Determine the (x, y) coordinate at the center of the cell enclosing the given text.  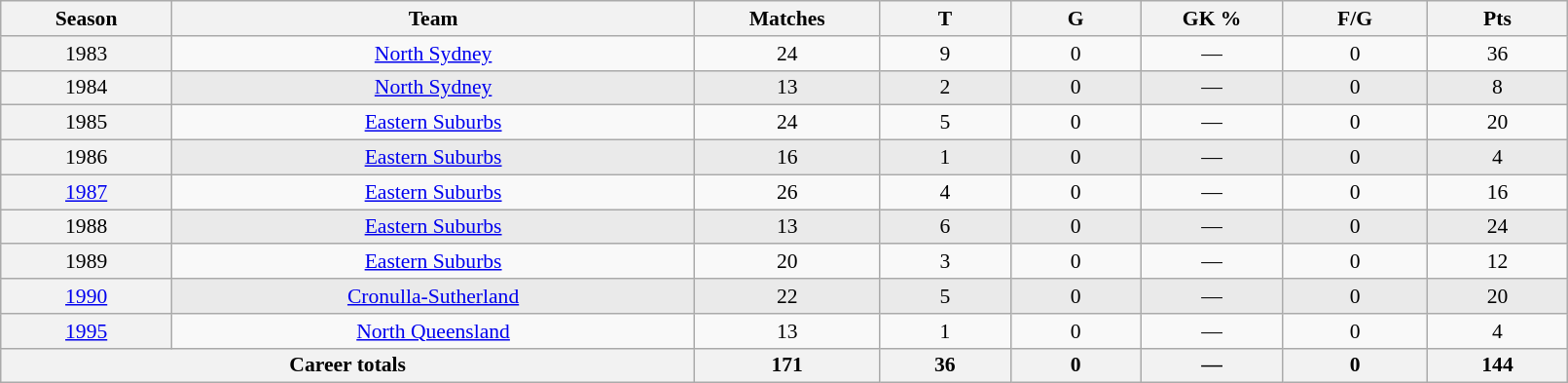
Cronulla-Sutherland (434, 296)
1989 (87, 262)
G (1076, 19)
T (945, 19)
Matches (787, 19)
22 (787, 296)
Pts (1497, 19)
1984 (87, 88)
26 (787, 192)
Team (434, 19)
1995 (87, 331)
F/G (1355, 19)
3 (945, 262)
144 (1497, 365)
171 (787, 365)
1987 (87, 192)
9 (945, 54)
2 (945, 88)
1986 (87, 158)
1988 (87, 227)
Career totals (348, 365)
1983 (87, 54)
8 (1497, 88)
6 (945, 227)
Season (87, 19)
12 (1497, 262)
GK % (1212, 19)
1990 (87, 296)
North Queensland (434, 331)
1985 (87, 123)
